Detect which cell encompasses the target text, then output its [x, y] center coordinate. 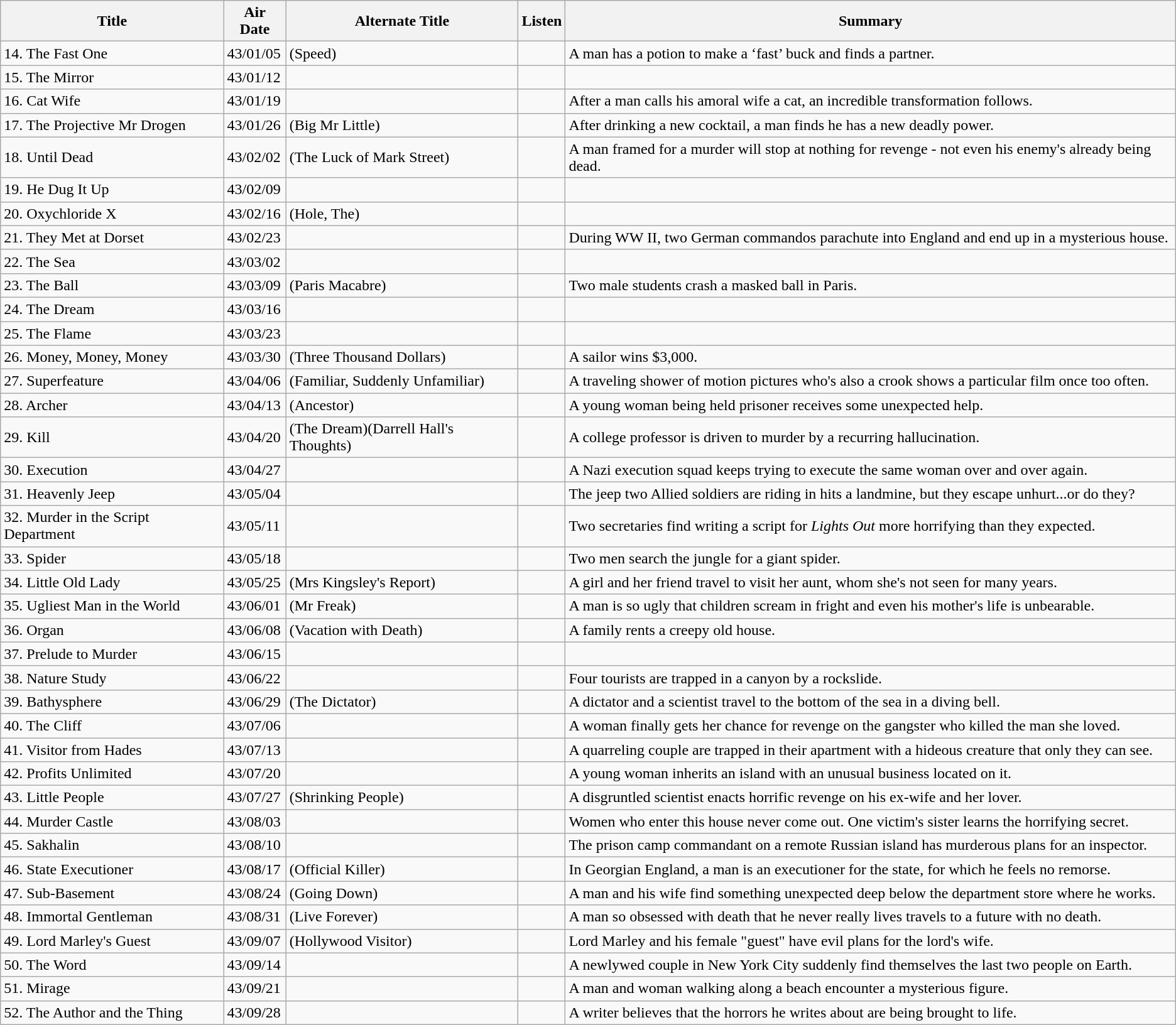
43/09/07 [255, 941]
43/02/09 [255, 190]
A man and woman walking along a beach encounter a mysterious figure. [871, 989]
(Paris Macabre) [402, 285]
Listen [542, 21]
41. Visitor from Hades [112, 749]
31. Heavenly Jeep [112, 494]
(Vacation with Death) [402, 630]
21. They Met at Dorset [112, 237]
(Big Mr Little) [402, 125]
43/09/28 [255, 1012]
18. Until Dead [112, 157]
A young woman inherits an island with an unusual business located on it. [871, 774]
(Shrinking People) [402, 798]
43/05/18 [255, 558]
43/02/02 [255, 157]
A young woman being held prisoner receives some unexpected help. [871, 405]
25. The Flame [112, 334]
After drinking a new cocktail, a man finds he has a new deadly power. [871, 125]
Air Date [255, 21]
48. Immortal Gentleman [112, 917]
43/08/03 [255, 822]
43/07/27 [255, 798]
43/07/20 [255, 774]
Two male students crash a masked ball in Paris. [871, 285]
26. Money, Money, Money [112, 357]
16. Cat Wife [112, 101]
34. Little Old Lady [112, 582]
43/01/26 [255, 125]
(Going Down) [402, 893]
Lord Marley and his female "guest" have evil plans for the lord's wife. [871, 941]
(Hole, The) [402, 214]
23. The Ball [112, 285]
A disgruntled scientist enacts horrific revenge on his ex-wife and her lover. [871, 798]
43/03/30 [255, 357]
43/07/13 [255, 749]
During WW II, two German commandos parachute into England and end up in a mysterious house. [871, 237]
(Mr Freak) [402, 606]
A man has a potion to make a ‘fast’ buck and finds a partner. [871, 53]
43/07/06 [255, 725]
A woman finally gets her chance for revenge on the gangster who killed the man she loved. [871, 725]
43/08/17 [255, 869]
36. Organ [112, 630]
40. The Cliff [112, 725]
A Nazi execution squad keeps trying to execute the same woman over and over again. [871, 470]
After a man calls his amoral wife a cat, an incredible transformation follows. [871, 101]
29. Kill [112, 437]
43/01/19 [255, 101]
43/04/27 [255, 470]
33. Spider [112, 558]
Title [112, 21]
A dictator and a scientist travel to the bottom of the sea in a diving bell. [871, 702]
37. Prelude to Murder [112, 654]
A newlywed couple in New York City suddenly find themselves the last two people on Earth. [871, 965]
32. Murder in the Script Department [112, 526]
(Official Killer) [402, 869]
43/08/24 [255, 893]
44. Murder Castle [112, 822]
22. The Sea [112, 261]
38. Nature Study [112, 678]
A family rents a creepy old house. [871, 630]
20. Oxychloride X [112, 214]
15. The Mirror [112, 77]
35. Ugliest Man in the World [112, 606]
43/03/16 [255, 309]
The prison camp commandant on a remote Russian island has murderous plans for an inspector. [871, 845]
Two men search the jungle for a giant spider. [871, 558]
(Hollywood Visitor) [402, 941]
42. Profits Unlimited [112, 774]
(Familiar, Suddenly Unfamiliar) [402, 381]
43/06/01 [255, 606]
43. Little People [112, 798]
(Mrs Kingsley's Report) [402, 582]
The jeep two Allied soldiers are riding in hits a landmine, but they escape unhurt...or do they? [871, 494]
(Live Forever) [402, 917]
A quarreling couple are trapped in their apartment with a hideous creature that only they can see. [871, 749]
47. Sub-Basement [112, 893]
43/06/15 [255, 654]
(Speed) [402, 53]
A sailor wins $3,000. [871, 357]
A man and his wife find something unexpected deep below the department store where he works. [871, 893]
43/01/05 [255, 53]
14. The Fast One [112, 53]
A man is so ugly that children scream in fright and even his mother's life is unbearable. [871, 606]
(The Dream)(Darrell Hall's Thoughts) [402, 437]
49. Lord Marley's Guest [112, 941]
Alternate Title [402, 21]
43/06/29 [255, 702]
43/02/16 [255, 214]
(The Luck of Mark Street) [402, 157]
(Three Thousand Dollars) [402, 357]
43/01/12 [255, 77]
Summary [871, 21]
A college professor is driven to murder by a recurring hallucination. [871, 437]
19. He Dug It Up [112, 190]
A traveling shower of motion pictures who's also a crook shows a particular film once too often. [871, 381]
43/05/11 [255, 526]
43/04/06 [255, 381]
(Ancestor) [402, 405]
43/04/13 [255, 405]
In Georgian England, a man is an executioner for the state, for which he feels no remorse. [871, 869]
50. The Word [112, 965]
Women who enter this house never come out. One victim's sister learns the horrifying secret. [871, 822]
51. Mirage [112, 989]
28. Archer [112, 405]
43/03/23 [255, 334]
43/09/14 [255, 965]
24. The Dream [112, 309]
A man framed for a murder will stop at nothing for revenge - not even his enemy's already being dead. [871, 157]
43/06/08 [255, 630]
43/06/22 [255, 678]
Two secretaries find writing a script for Lights Out more horrifying than they expected. [871, 526]
43/04/20 [255, 437]
17. The Projective Mr Drogen [112, 125]
Four tourists are trapped in a canyon by a rockslide. [871, 678]
43/05/25 [255, 582]
(The Dictator) [402, 702]
46. State Executioner [112, 869]
43/05/04 [255, 494]
43/08/10 [255, 845]
39. Bathysphere [112, 702]
45. Sakhalin [112, 845]
43/08/31 [255, 917]
A man so obsessed with death that he never really lives travels to a future with no death. [871, 917]
A girl and her friend travel to visit her aunt, whom she's not seen for many years. [871, 582]
43/03/09 [255, 285]
43/03/02 [255, 261]
43/09/21 [255, 989]
30. Execution [112, 470]
43/02/23 [255, 237]
A writer believes that the horrors he writes about are being brought to life. [871, 1012]
27. Superfeature [112, 381]
52. The Author and the Thing [112, 1012]
